Return (x, y) of the center of cell containing provided text 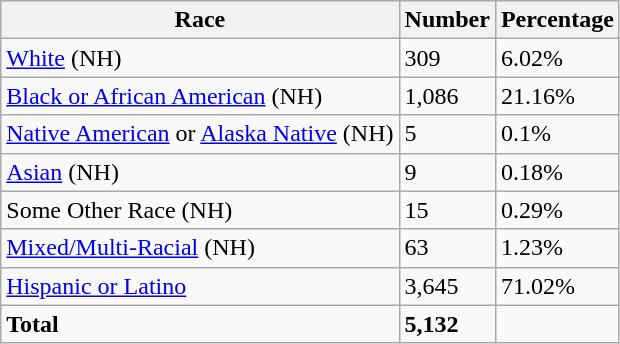
9 (447, 172)
Hispanic or Latino (200, 286)
71.02% (557, 286)
15 (447, 210)
1,086 (447, 96)
6.02% (557, 58)
Total (200, 324)
1.23% (557, 248)
Native American or Alaska Native (NH) (200, 134)
Mixed/Multi-Racial (NH) (200, 248)
Race (200, 20)
63 (447, 248)
White (NH) (200, 58)
Asian (NH) (200, 172)
3,645 (447, 286)
5,132 (447, 324)
0.18% (557, 172)
Some Other Race (NH) (200, 210)
Percentage (557, 20)
5 (447, 134)
Black or African American (NH) (200, 96)
309 (447, 58)
21.16% (557, 96)
Number (447, 20)
0.1% (557, 134)
0.29% (557, 210)
